Pinpoint the cell where the given text exists, returning its [X, Y] midpoint coordinate. 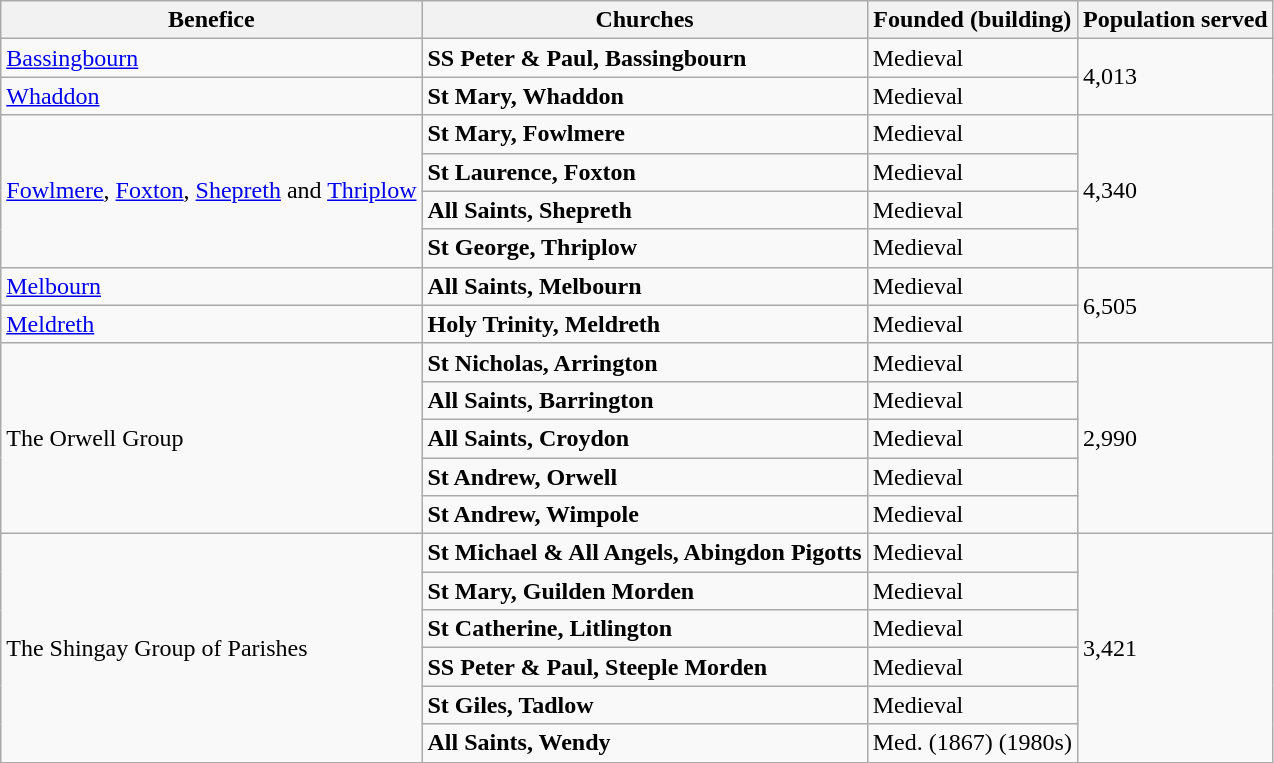
St Catherine, Litlington [644, 629]
St Giles, Tadlow [644, 705]
All Saints, Barrington [644, 400]
3,421 [1175, 648]
St Laurence, Foxton [644, 172]
4,013 [1175, 77]
SS Peter & Paul, Bassingbourn [644, 58]
Melbourn [212, 286]
Founded (building) [972, 20]
6,505 [1175, 305]
Med. (1867) (1980s) [972, 743]
St Mary, Guilden Morden [644, 591]
St Andrew, Wimpole [644, 515]
The Orwell Group [212, 438]
Bassingbourn [212, 58]
All Saints, Shepreth [644, 210]
2,990 [1175, 438]
Churches [644, 20]
The Shingay Group of Parishes [212, 648]
St Andrew, Orwell [644, 477]
St George, Thriplow [644, 248]
St Mary, Fowlmere [644, 134]
Whaddon [212, 96]
St Michael & All Angels, Abingdon Pigotts [644, 553]
Population served [1175, 20]
All Saints, Melbourn [644, 286]
All Saints, Wendy [644, 743]
St Nicholas, Arrington [644, 362]
4,340 [1175, 191]
Holy Trinity, Meldreth [644, 324]
Benefice [212, 20]
SS Peter & Paul, Steeple Morden [644, 667]
Meldreth [212, 324]
St Mary, Whaddon [644, 96]
All Saints, Croydon [644, 438]
Fowlmere, Foxton, Shepreth and Thriplow [212, 191]
